Output the [X, Y] coordinate of the center of the cell containing the given text.  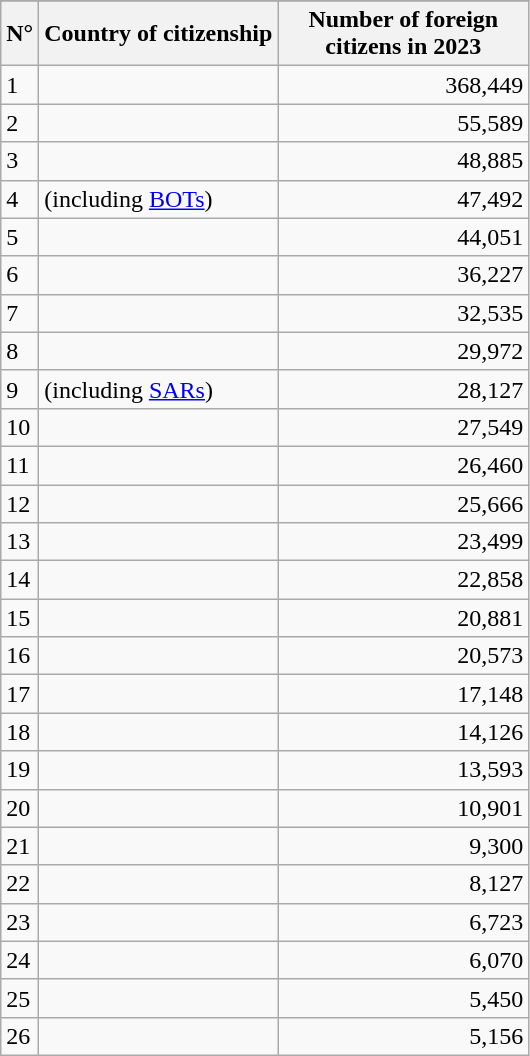
5,156 [404, 1036]
20,573 [404, 656]
25 [20, 998]
22 [20, 884]
20 [20, 808]
44,051 [404, 237]
N° [20, 34]
26,460 [404, 465]
4 [20, 199]
48,885 [404, 161]
18 [20, 732]
32,535 [404, 313]
14 [20, 580]
47,492 [404, 199]
1 [20, 85]
6,070 [404, 960]
2 [20, 123]
36,227 [404, 275]
5 [20, 237]
10,901 [404, 808]
13,593 [404, 770]
5,450 [404, 998]
15 [20, 618]
12 [20, 503]
3 [20, 161]
13 [20, 542]
28,127 [404, 389]
26 [20, 1036]
22,858 [404, 580]
8,127 [404, 884]
16 [20, 656]
8 [20, 351]
9,300 [404, 846]
25,666 [404, 503]
6 [20, 275]
23,499 [404, 542]
20,881 [404, 618]
17,148 [404, 694]
24 [20, 960]
17 [20, 694]
21 [20, 846]
(including BOTs) [158, 199]
10 [20, 427]
55,589 [404, 123]
7 [20, 313]
Country of citizenship [158, 34]
6,723 [404, 922]
14,126 [404, 732]
Number of foreign citizens in 2023 [404, 34]
23 [20, 922]
11 [20, 465]
29,972 [404, 351]
27,549 [404, 427]
368,449 [404, 85]
(including SARs) [158, 389]
9 [20, 389]
19 [20, 770]
